Scan for the cell matching the given text and deliver its [x, y] coordinate at center. 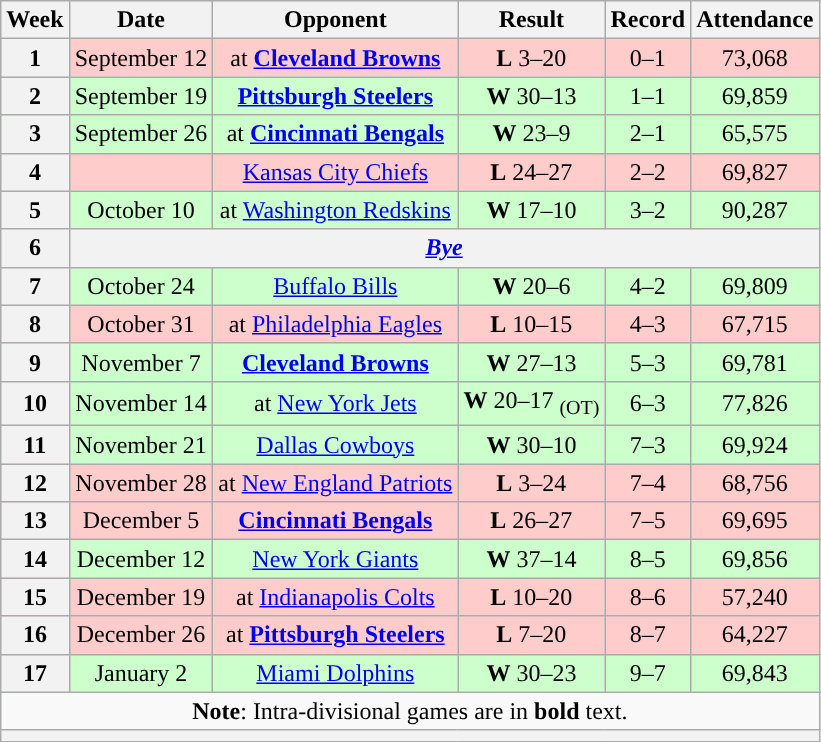
September 12 [141, 58]
W 20–6 [532, 286]
2 [35, 96]
Attendance [755, 20]
3–2 [648, 210]
November 7 [141, 362]
15 [35, 597]
New York Giants [336, 559]
L 10–15 [532, 324]
Bye [444, 248]
W 17–10 [532, 210]
9 [35, 362]
Cincinnati Bengals [336, 521]
November 21 [141, 445]
69,924 [755, 445]
6–3 [648, 403]
October 10 [141, 210]
L 7–20 [532, 635]
W 20–17 (OT) [532, 403]
10 [35, 403]
69,827 [755, 172]
67,715 [755, 324]
57,240 [755, 597]
17 [35, 673]
7–3 [648, 445]
6 [35, 248]
L 26–27 [532, 521]
September 19 [141, 96]
December 19 [141, 597]
1–1 [648, 96]
12 [35, 483]
October 24 [141, 286]
4–3 [648, 324]
L 3–20 [532, 58]
W 23–9 [532, 134]
Kansas City Chiefs [336, 172]
77,826 [755, 403]
Date [141, 20]
8–7 [648, 635]
0–1 [648, 58]
Result [532, 20]
at Cleveland Browns [336, 58]
L 3–24 [532, 483]
65,575 [755, 134]
69,781 [755, 362]
December 12 [141, 559]
December 26 [141, 635]
at Washington Redskins [336, 210]
2–1 [648, 134]
October 31 [141, 324]
69,809 [755, 286]
5–3 [648, 362]
November 28 [141, 483]
Pittsburgh Steelers [336, 96]
Opponent [336, 20]
7–4 [648, 483]
December 5 [141, 521]
Record [648, 20]
8–5 [648, 559]
69,856 [755, 559]
W 27–13 [532, 362]
68,756 [755, 483]
September 26 [141, 134]
at Cincinnati Bengals [336, 134]
16 [35, 635]
8 [35, 324]
L 10–20 [532, 597]
7 [35, 286]
at Pittsburgh Steelers [336, 635]
at New York Jets [336, 403]
January 2 [141, 673]
W 30–23 [532, 673]
Week [35, 20]
Miami Dolphins [336, 673]
2–2 [648, 172]
W 30–10 [532, 445]
8–6 [648, 597]
14 [35, 559]
69,843 [755, 673]
69,859 [755, 96]
90,287 [755, 210]
69,695 [755, 521]
1 [35, 58]
4 [35, 172]
at New England Patriots [336, 483]
Cleveland Browns [336, 362]
3 [35, 134]
W 30–13 [532, 96]
W 37–14 [532, 559]
9–7 [648, 673]
5 [35, 210]
13 [35, 521]
at Indianapolis Colts [336, 597]
L 24–27 [532, 172]
64,227 [755, 635]
11 [35, 445]
at Philadelphia Eagles [336, 324]
4–2 [648, 286]
73,068 [755, 58]
Note: Intra-divisional games are in bold text. [410, 711]
7–5 [648, 521]
Buffalo Bills [336, 286]
Dallas Cowboys [336, 445]
November 14 [141, 403]
